Determine the [X, Y] coordinate at the center of the cell enclosing the given text.  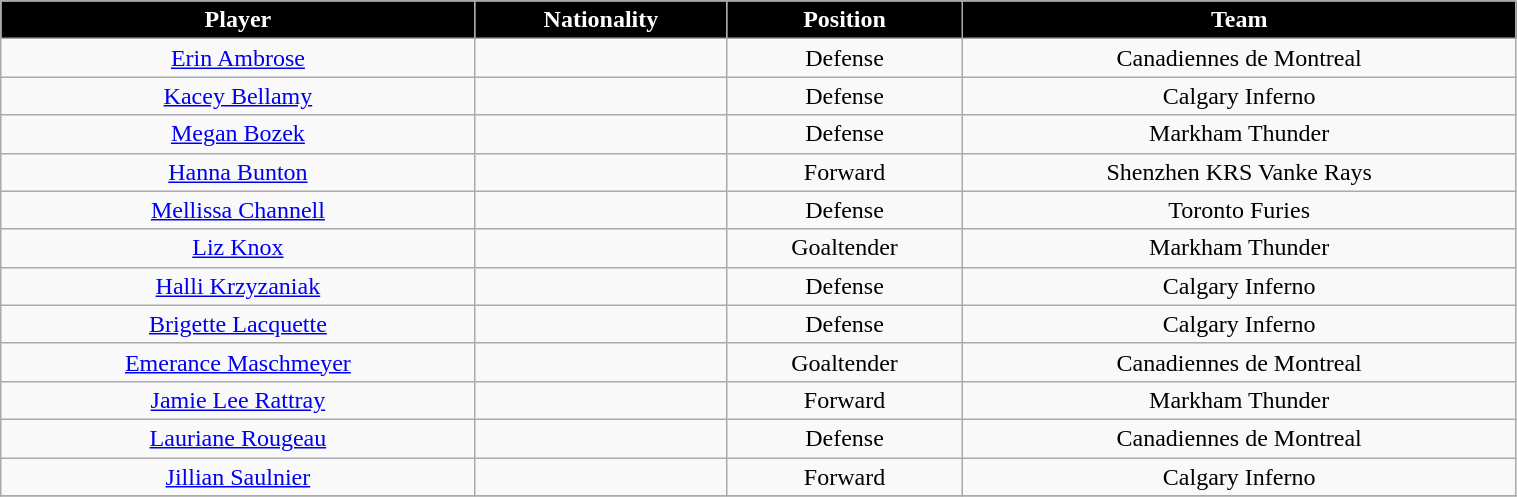
Liz Knox [238, 248]
Emerance Maschmeyer [238, 362]
Nationality [601, 20]
Hanna Bunton [238, 172]
Halli Krzyzaniak [238, 286]
Toronto Furies [1239, 210]
Erin Ambrose [238, 58]
Megan Bozek [238, 134]
Player [238, 20]
Jillian Saulnier [238, 477]
Position [845, 20]
Lauriane Rougeau [238, 438]
Brigette Lacquette [238, 324]
Jamie Lee Rattray [238, 400]
Team [1239, 20]
Shenzhen KRS Vanke Rays [1239, 172]
Kacey Bellamy [238, 96]
Mellissa Channell [238, 210]
